Return [x, y] of the center of cell containing provided text 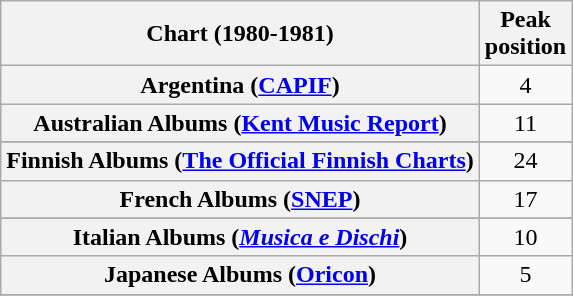
Chart (1980-1981) [240, 34]
Finnish Albums (The Official Finnish Charts) [240, 161]
Italian Albums (Musica e Dischi) [240, 237]
Argentina (CAPIF) [240, 85]
4 [525, 85]
Australian Albums (Kent Music Report) [240, 123]
5 [525, 275]
Japanese Albums (Oricon) [240, 275]
French Albums (SNEP) [240, 199]
10 [525, 237]
11 [525, 123]
Peakposition [525, 34]
24 [525, 161]
17 [525, 199]
